Identify which cell holds the provided text, then report its [x, y] central coordinate. 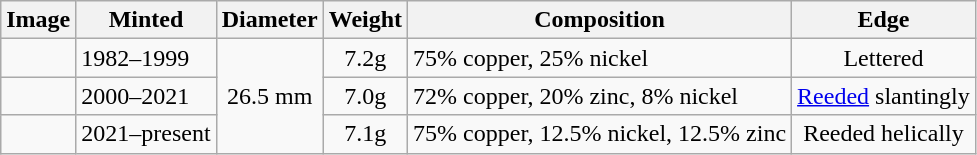
Lettered [884, 58]
2000–2021 [146, 96]
7.1g [365, 134]
Minted [146, 20]
Edge [884, 20]
Reeded slantingly [884, 96]
72% copper, 20% zinc, 8% nickel [600, 96]
Reeded helically [884, 134]
7.0g [365, 96]
Diameter [270, 20]
1982–1999 [146, 58]
75% copper, 25% nickel [600, 58]
Image [38, 20]
75% copper, 12.5% nickel, 12.5% zinc [600, 134]
Composition [600, 20]
26.5 mm [270, 96]
Weight [365, 20]
2021–present [146, 134]
7.2g [365, 58]
